Provide the [X, Y] coordinate of the cell's center where the given text is located.  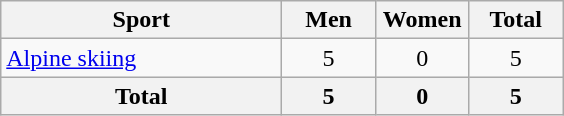
Men [329, 20]
Sport [142, 20]
Alpine skiing [142, 58]
Women [422, 20]
